Find where the given text appears and provide that cell's center as [X, Y] coordinate. 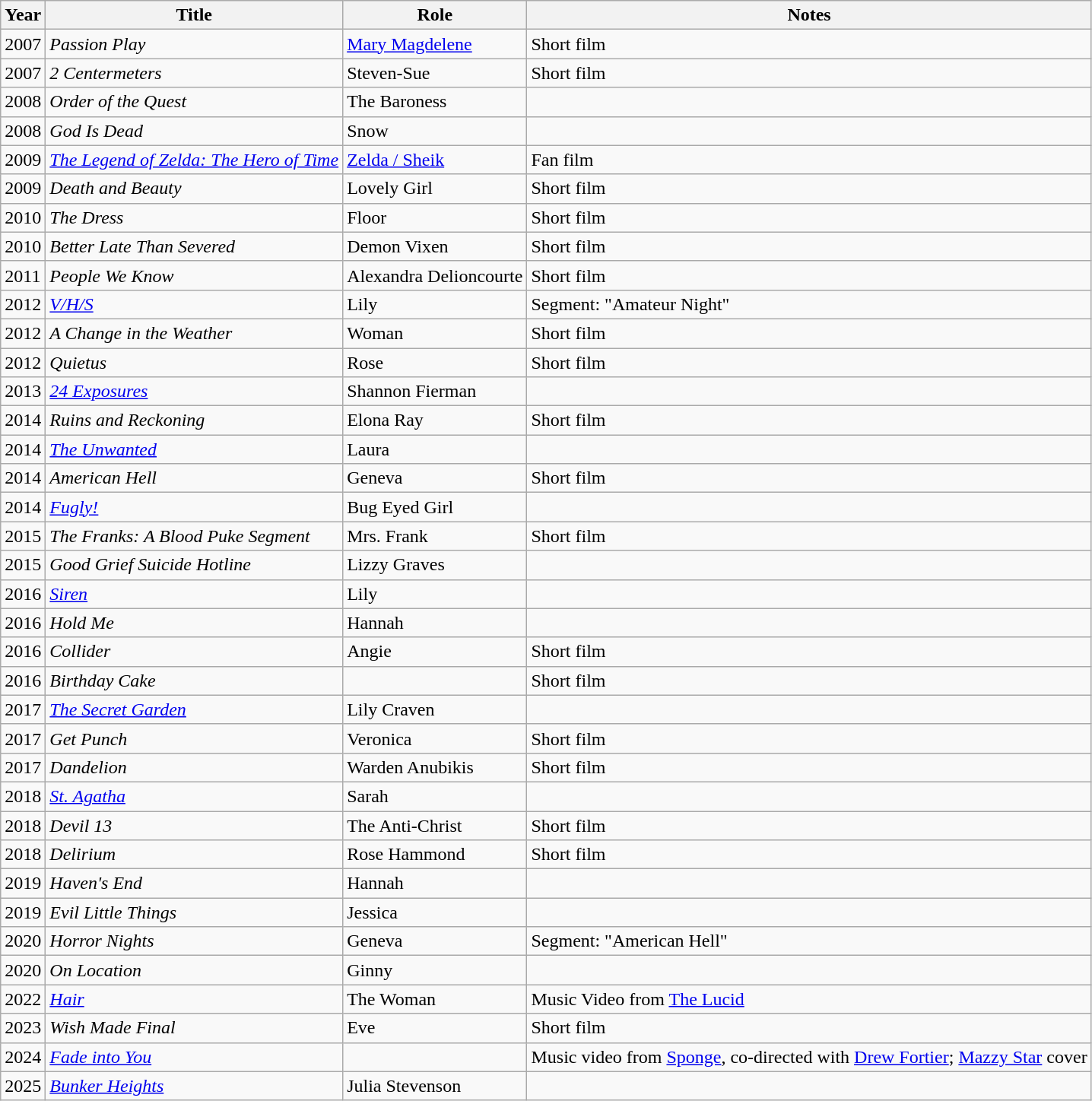
The Franks: A Blood Puke Segment [195, 536]
2023 [23, 1028]
Hold Me [195, 623]
On Location [195, 970]
2025 [23, 1086]
Woman [435, 333]
Eve [435, 1028]
Horror Nights [195, 941]
Death and Beauty [195, 189]
Better Late Than Severed [195, 246]
Warden Anubikis [435, 767]
Demon Vixen [435, 246]
Good Grief Suicide Hotline [195, 565]
Wish Made Final [195, 1028]
The Secret Garden [195, 709]
Snow [435, 131]
V/H/S [195, 304]
Devil 13 [195, 825]
Rose [435, 363]
Veronica [435, 738]
Notes [809, 15]
Role [435, 15]
2011 [23, 275]
The Dress [195, 217]
Ginny [435, 970]
Julia Stevenson [435, 1086]
Music video from Sponge, co-directed with Drew Fortier; Mazzy Star cover [809, 1057]
The Unwanted [195, 449]
Alexandra Delioncourte [435, 275]
Laura [435, 449]
St. Agatha [195, 796]
American Hell [195, 478]
24 Exposures [195, 392]
2013 [23, 392]
Steven-Sue [435, 73]
Sarah [435, 796]
Bunker Heights [195, 1086]
Evil Little Things [195, 912]
Ruins and Reckoning [195, 420]
Delirium [195, 855]
Haven's End [195, 884]
Elona Ray [435, 420]
Mrs. Frank [435, 536]
Rose Hammond [435, 855]
Jessica [435, 912]
The Anti-Christ [435, 825]
Angie [435, 652]
Passion Play [195, 44]
Fade into You [195, 1057]
The Baroness [435, 102]
Lovely Girl [435, 189]
2 Centermeters [195, 73]
Year [23, 15]
The Woman [435, 999]
Fan film [809, 160]
A Change in the Weather [195, 333]
The Legend of Zelda: The Hero of Time [195, 160]
Segment: "American Hell" [809, 941]
Shannon Fierman [435, 392]
Lizzy Graves [435, 565]
Get Punch [195, 738]
Zelda / Sheik [435, 160]
2022 [23, 999]
Dandelion [195, 767]
God Is Dead [195, 131]
Collider [195, 652]
2024 [23, 1057]
Title [195, 15]
Lily Craven [435, 709]
Floor [435, 217]
People We Know [195, 275]
Segment: "Amateur Night" [809, 304]
Music Video from The Lucid [809, 999]
Bug Eyed Girl [435, 507]
Fugly! [195, 507]
Mary Magdelene [435, 44]
Birthday Cake [195, 681]
Siren [195, 594]
Hair [195, 999]
Order of the Quest [195, 102]
Quietus [195, 363]
